Return [X, Y] of the center of cell containing provided text 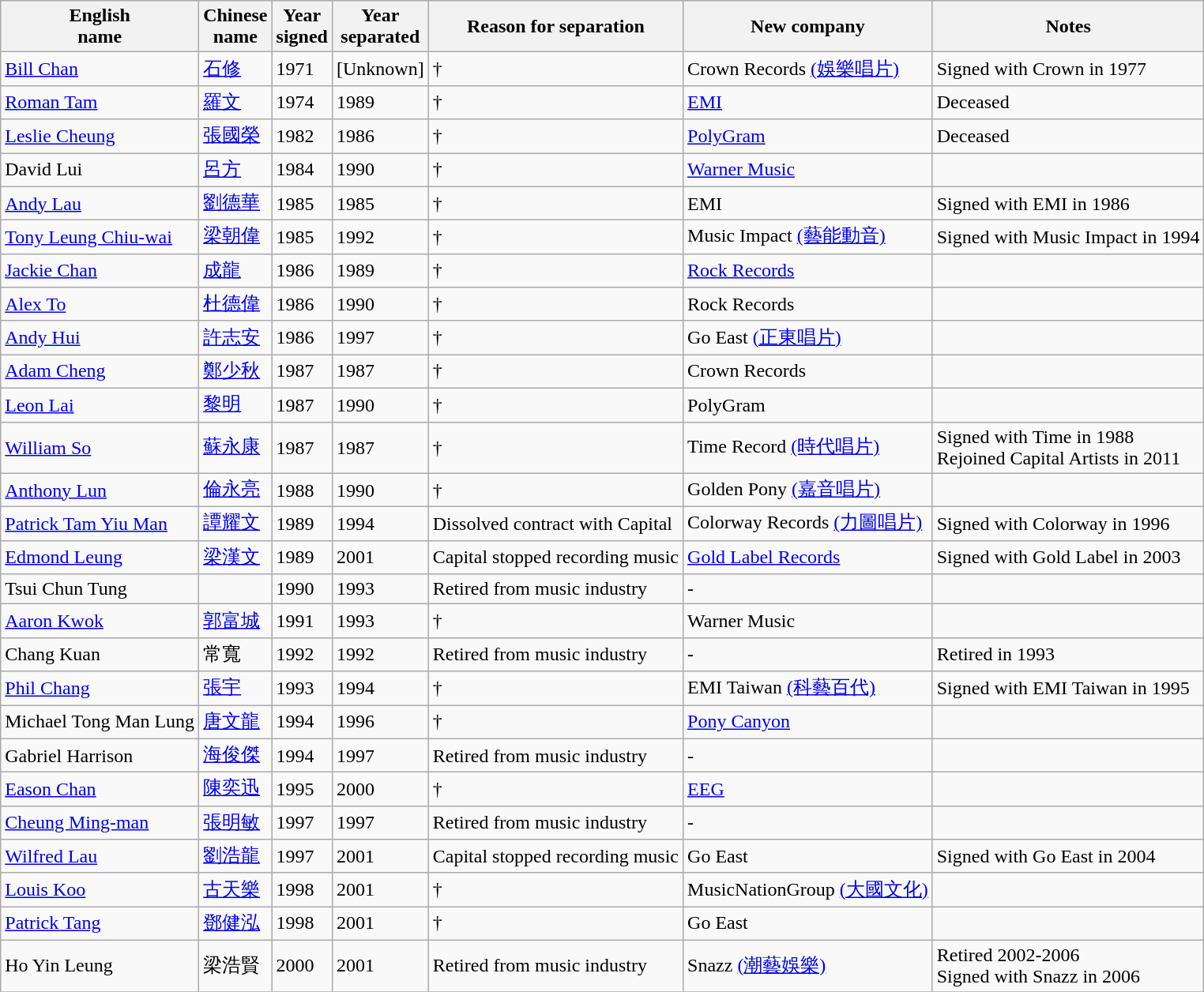
[Unknown] [380, 70]
黎明 [235, 404]
Yearseparated [380, 27]
Patrick Tam Yiu Man [100, 524]
Andy Lau [100, 204]
Signed with EMI Taiwan in 1995 [1068, 689]
Jackie Chan [100, 270]
鄭少秋 [235, 371]
1974 [302, 103]
Pony Canyon [808, 722]
張國榮 [235, 136]
郭富城 [235, 621]
張宇 [235, 689]
梁朝偉 [235, 237]
New company [808, 27]
Colorway Records (力圖唱片) [808, 524]
Retired 2002-2006Signed with Snazz in 2006 [1068, 965]
許志安 [235, 338]
Signed with Go East in 2004 [1068, 856]
David Lui [100, 171]
Gold Label Records [808, 558]
Patrick Tang [100, 924]
Reason for separation [555, 27]
Go East (正東唱片) [808, 338]
Leslie Cheung [100, 136]
Wilfred Lau [100, 856]
羅文 [235, 103]
EMI Taiwan (科藝百代) [808, 689]
Retired in 1993 [1068, 654]
EEG [808, 790]
Michael Tong Man Lung [100, 722]
Music Impact (藝能動音) [808, 237]
Louis Koo [100, 889]
Signed with EMI in 1986 [1068, 204]
梁漢文 [235, 558]
Eason Chan [100, 790]
譚耀文 [235, 524]
蘇永康 [235, 447]
1988 [302, 490]
Chang Kuan [100, 654]
劉浩龍 [235, 856]
Roman Tam [100, 103]
Golden Pony (嘉音唱片) [808, 490]
呂方 [235, 171]
Cheung Ming-man [100, 823]
Signed with Gold Label in 2003 [1068, 558]
1982 [302, 136]
Bill Chan [100, 70]
Chinesename [235, 27]
Crown Records [808, 371]
石修 [235, 70]
常寬 [235, 654]
William So [100, 447]
Signed with Crown in 1977 [1068, 70]
1996 [380, 722]
唐文龍 [235, 722]
Tony Leung Chiu-wai [100, 237]
Edmond Leung [100, 558]
Adam Cheng [100, 371]
杜德偉 [235, 305]
Alex To [100, 305]
海俊傑 [235, 755]
陳奕迅 [235, 790]
Crown Records (娛樂唱片) [808, 70]
成龍 [235, 270]
Ho Yin Leung [100, 965]
Tsui Chun Tung [100, 589]
1984 [302, 171]
Anthony Lun [100, 490]
1995 [302, 790]
梁浩賢 [235, 965]
Time Record (時代唱片) [808, 447]
Signed with Time in 1988Rejoined Capital Artists in 2011 [1068, 447]
Englishname [100, 27]
Yearsigned [302, 27]
張明敏 [235, 823]
古天樂 [235, 889]
Snazz (潮藝娛樂) [808, 965]
Aaron Kwok [100, 621]
鄧健泓 [235, 924]
劉德華 [235, 204]
Signed with Music Impact in 1994 [1068, 237]
MusicNationGroup (大國文化) [808, 889]
1991 [302, 621]
1971 [302, 70]
Andy Hui [100, 338]
Notes [1068, 27]
Phil Chang [100, 689]
Leon Lai [100, 404]
Signed with Colorway in 1996 [1068, 524]
Gabriel Harrison [100, 755]
Dissolved contract with Capital [555, 524]
倫永亮 [235, 490]
